Determine the (X, Y) coordinate at the center of the cell enclosing the given text.  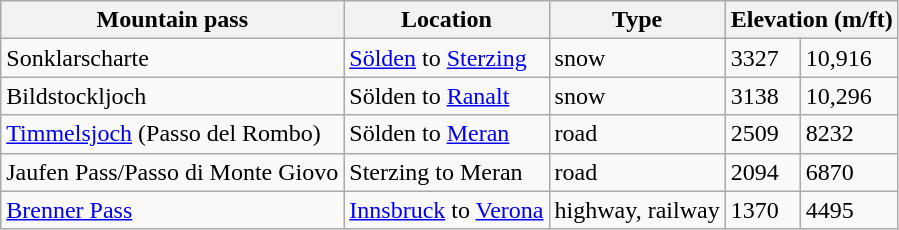
4495 (849, 210)
highway, railway (637, 210)
10,296 (849, 96)
Sonklarscharte (172, 58)
Sölden to Sterzing (446, 58)
Jaufen Pass/Passo di Monte Giovo (172, 172)
Sölden to Ranalt (446, 96)
6870 (849, 172)
Innsbruck to Verona (446, 210)
Brenner Pass (172, 210)
Mountain pass (172, 20)
Type (637, 20)
3327 (762, 58)
3138 (762, 96)
8232 (849, 134)
Sterzing to Meran (446, 172)
Timmelsjoch (Passo del Rombo) (172, 134)
Bildstockljoch (172, 96)
2094 (762, 172)
Location (446, 20)
10,916 (849, 58)
2509 (762, 134)
1370 (762, 210)
Sölden to Meran (446, 134)
Elevation (m/ft) (812, 20)
